Pinpoint the cell where the given text exists, returning its [X, Y] midpoint coordinate. 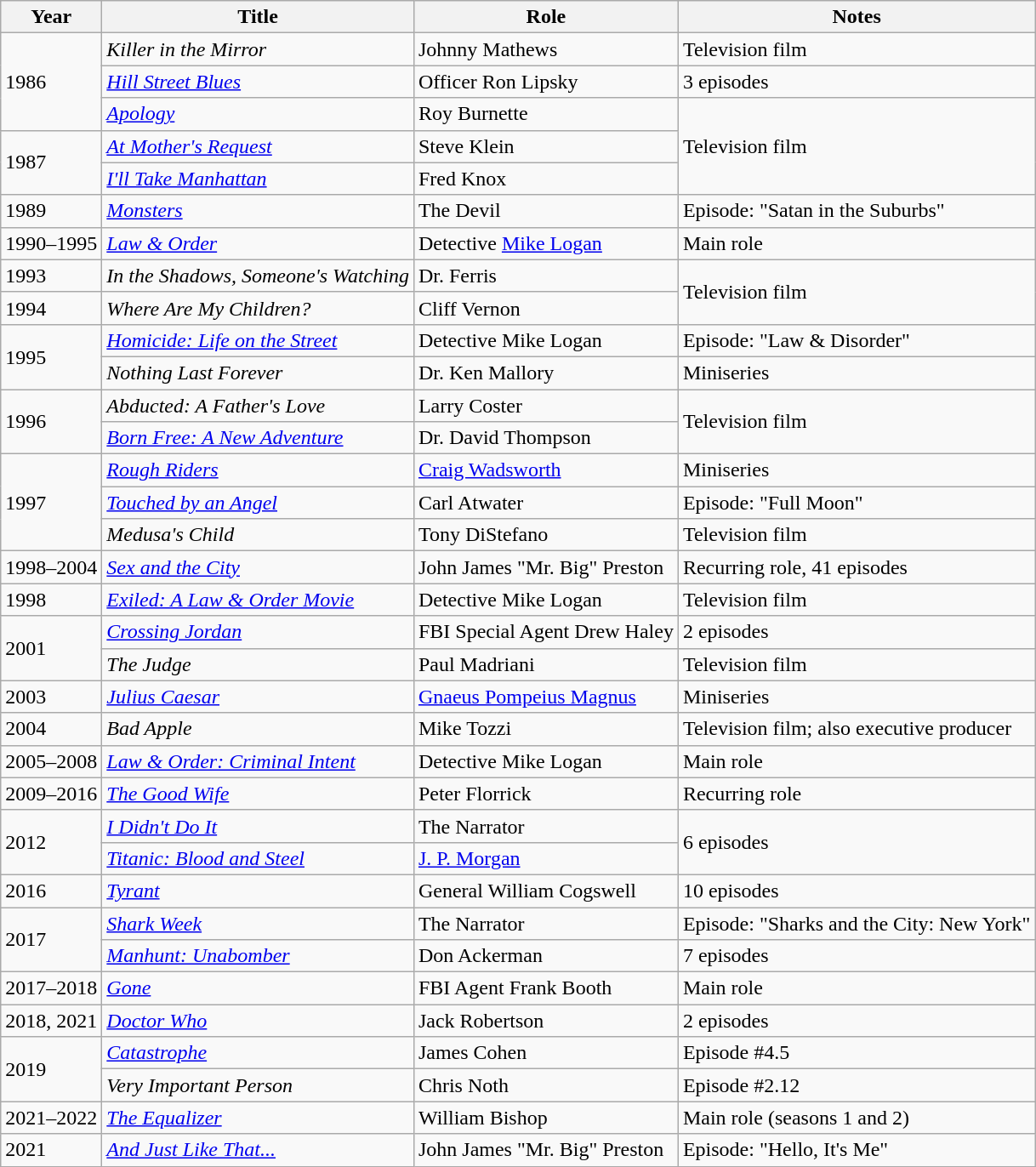
1996 [51, 422]
2016 [51, 891]
Doctor Who [259, 1021]
FBI Special Agent Drew Haley [546, 632]
Title [259, 17]
Role [546, 17]
Recurring role, 41 episodes [856, 567]
Notes [856, 17]
1998–2004 [51, 567]
2004 [51, 729]
Tony DiStefano [546, 535]
Carl Atwater [546, 503]
Manhunt: Unabomber [259, 956]
Law & Order: Criminal Intent [259, 761]
2003 [51, 697]
Julius Caesar [259, 697]
Titanic: Blood and Steel [259, 858]
James Cohen [546, 1053]
Crossing Jordan [259, 632]
Exiled: A Law & Order Movie [259, 600]
7 episodes [856, 956]
General William Cogswell [546, 891]
10 episodes [856, 891]
Jack Robertson [546, 1021]
1997 [51, 503]
Abducted: A Father's Love [259, 406]
1998 [51, 600]
2021 [51, 1150]
1994 [51, 308]
Law & Order [259, 243]
Catastrophe [259, 1053]
Episode: "Full Moon" [856, 503]
William Bishop [546, 1118]
The Judge [259, 664]
The Good Wife [259, 794]
1990–1995 [51, 243]
2019 [51, 1069]
The Devil [546, 211]
Killer in the Mirror [259, 49]
Bad Apple [259, 729]
2009–2016 [51, 794]
3 episodes [856, 82]
Shark Week [259, 923]
Rough Riders [259, 470]
Gnaeus Pompeius Magnus [546, 697]
1993 [51, 276]
Apology [259, 114]
And Just Like That... [259, 1150]
I'll Take Manhattan [259, 179]
2017–2018 [51, 988]
Episode #4.5 [856, 1053]
Main role (seasons 1 and 2) [856, 1118]
Mike Tozzi [546, 729]
Hill Street Blues [259, 82]
Television film; also executive producer [856, 729]
Peter Florrick [546, 794]
Episode: "Hello, It's Me" [856, 1150]
Born Free: A New Adventure [259, 438]
1987 [51, 162]
Cliff Vernon [546, 308]
Dr. Ferris [546, 276]
Fred Knox [546, 179]
6 episodes [856, 842]
2018, 2021 [51, 1021]
Episode: "Sharks and the City: New York" [856, 923]
Larry Coster [546, 406]
At Mother's Request [259, 146]
Touched by an Angel [259, 503]
Roy Burnette [546, 114]
Officer Ron Lipsky [546, 82]
Steve Klein [546, 146]
2001 [51, 648]
2012 [51, 842]
Episode #2.12 [856, 1085]
2021–2022 [51, 1118]
Episode: "Law & Disorder" [856, 340]
Where Are My Children? [259, 308]
Monsters [259, 211]
1989 [51, 211]
Homicide: Life on the Street [259, 340]
Year [51, 17]
Tyrant [259, 891]
Craig Wadsworth [546, 470]
1986 [51, 82]
Chris Noth [546, 1085]
Medusa's Child [259, 535]
Recurring role [856, 794]
Very Important Person [259, 1085]
2017 [51, 939]
In the Shadows, Someone's Watching [259, 276]
FBI Agent Frank Booth [546, 988]
Dr. David Thompson [546, 438]
Episode: "Satan in the Suburbs" [856, 211]
2005–2008 [51, 761]
J. P. Morgan [546, 858]
1995 [51, 356]
Johnny Mathews [546, 49]
I Didn't Do It [259, 826]
Don Ackerman [546, 956]
Dr. Ken Mallory [546, 373]
Sex and the City [259, 567]
Nothing Last Forever [259, 373]
Gone [259, 988]
Paul Madriani [546, 664]
The Equalizer [259, 1118]
